Find where the given text appears and provide that cell's center as [X, Y] coordinate. 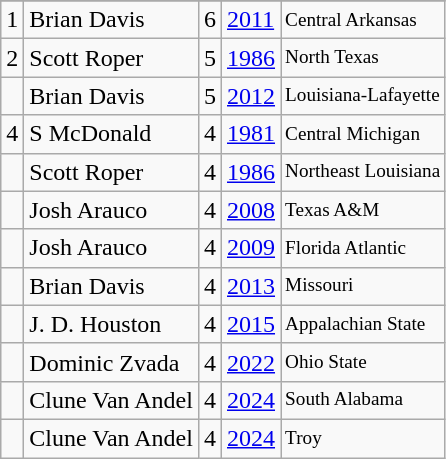
Central Michigan [363, 134]
Louisiana-Lafayette [363, 96]
South Alabama [363, 400]
North Texas [363, 58]
Central Arkansas [363, 20]
Ohio State [363, 362]
2015 [250, 324]
2022 [250, 362]
1 [12, 20]
Troy [363, 438]
2012 [250, 96]
S McDonald [112, 134]
Appalachian State [363, 324]
2013 [250, 286]
Northeast Louisiana [363, 172]
J. D. Houston [112, 324]
Missouri [363, 286]
1981 [250, 134]
Texas A&M [363, 210]
Florida Atlantic [363, 248]
6 [210, 20]
2009 [250, 248]
Dominic Zvada [112, 362]
2011 [250, 20]
2008 [250, 210]
2 [12, 58]
